For the text-containing cell, return its midpoint in (x, y) coordinate format. 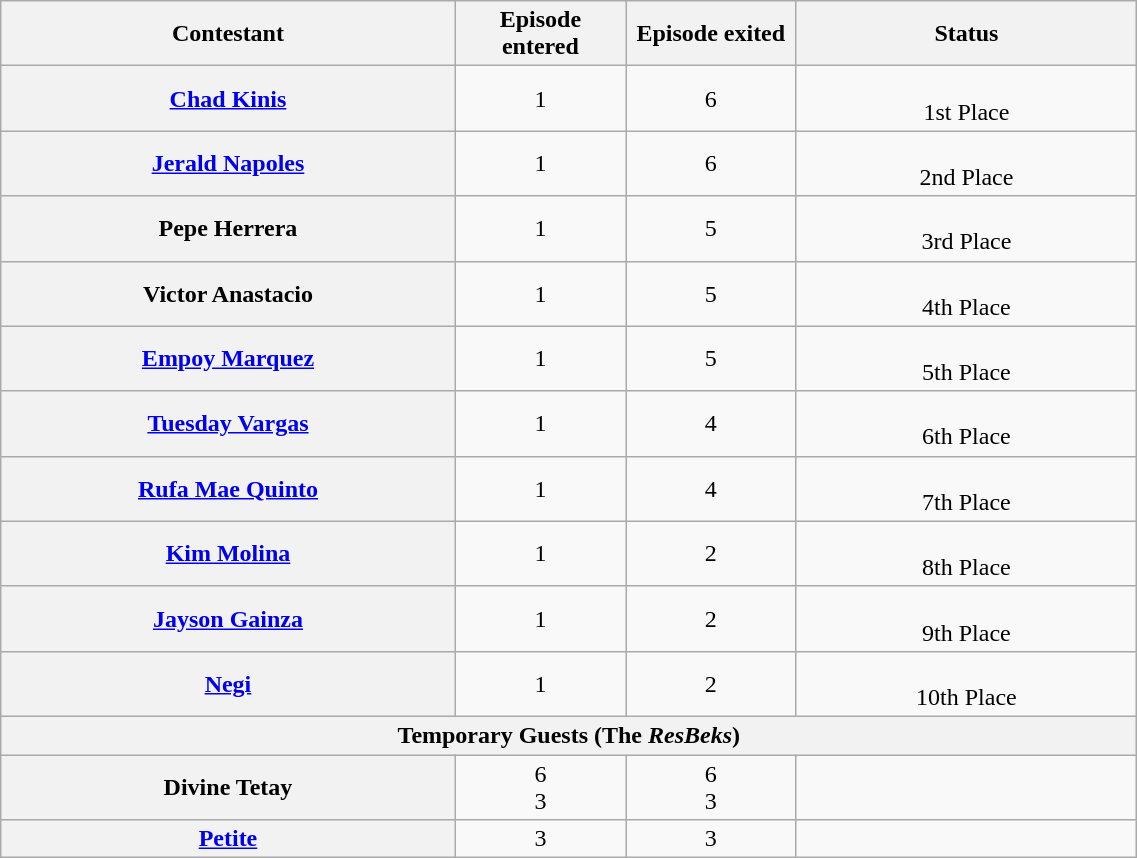
Tuesday Vargas (228, 424)
Victor Anastacio (228, 294)
Temporary Guests (The ResBeks) (569, 735)
Rufa Mae Quinto (228, 488)
Episode exited (711, 34)
9th Place (966, 618)
10th Place (966, 684)
4th Place (966, 294)
Negi (228, 684)
Empoy Marquez (228, 358)
6th Place (966, 424)
7th Place (966, 488)
8th Place (966, 554)
Episode entered (540, 34)
Jayson Gainza (228, 618)
Chad Kinis (228, 98)
3rd Place (966, 228)
Status (966, 34)
Pepe Herrera (228, 228)
2nd Place (966, 164)
Petite (228, 839)
Kim Molina (228, 554)
Contestant (228, 34)
Jerald Napoles (228, 164)
1st Place (966, 98)
5th Place (966, 358)
Divine Tetay (228, 786)
